Scan for the cell matching the given text and deliver its [x, y] coordinate at center. 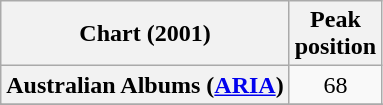
Chart (2001) [145, 34]
Peak position [335, 34]
68 [335, 85]
Australian Albums (ARIA) [145, 85]
